For the text-containing cell, return its midpoint in [X, Y] coordinate format. 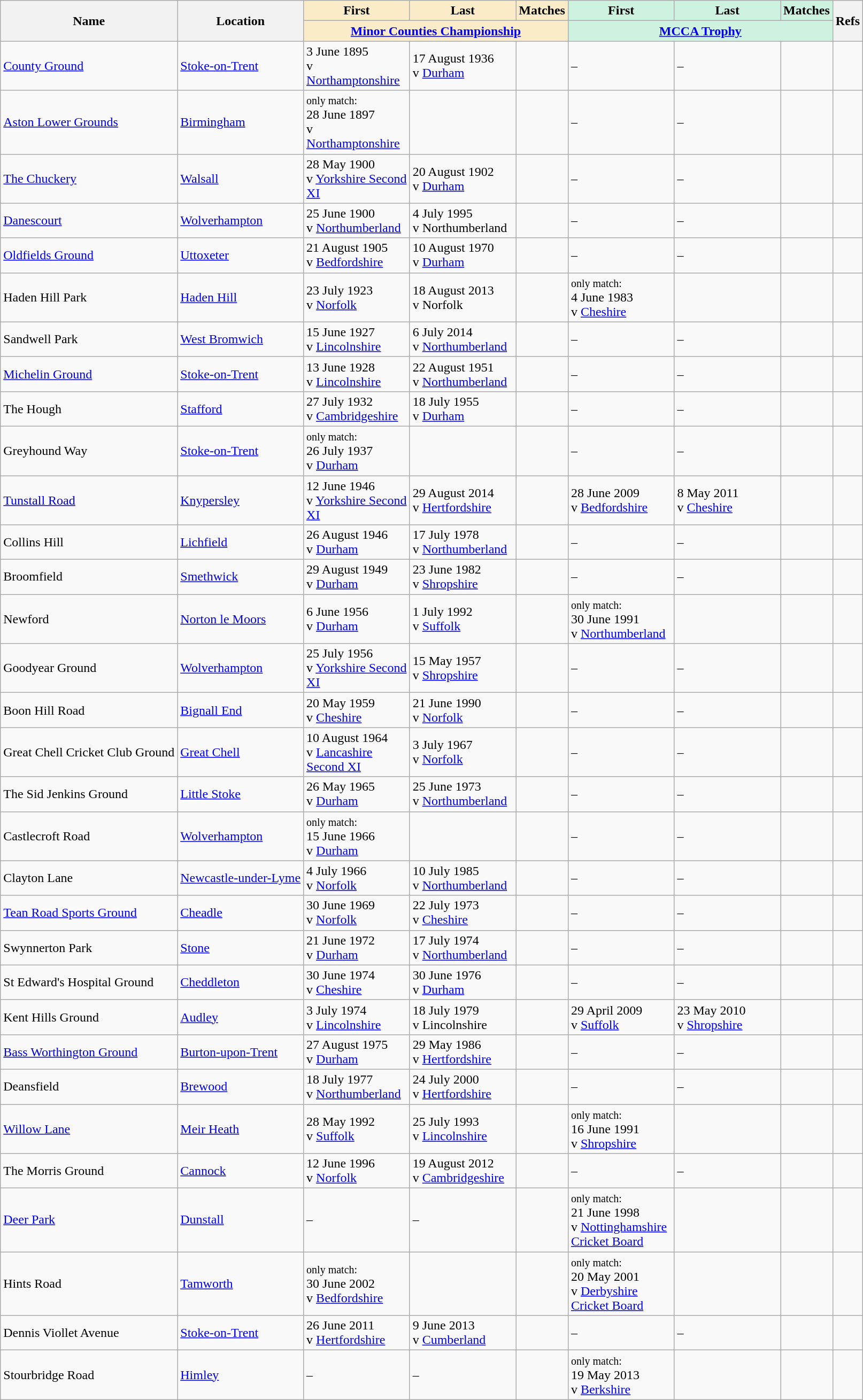
26 June 2011v Hertfordshire [357, 1333]
1 July 1992v Suffolk [463, 619]
The Chuckery [89, 179]
only match:19 May 2013v Berkshire [621, 1375]
28 May 1992v Suffolk [357, 1129]
only match:16 June 1991v Shropshire [621, 1129]
4 July 1966v Norfolk [357, 878]
Danescourt [89, 220]
only match:15 June 1966v Durham [357, 836]
Cheadle [241, 913]
30 June 1976v Durham [463, 983]
The Morris Ground [89, 1171]
Uttoxeter [241, 256]
29 August 1949v Durham [357, 577]
25 June 1973v Northumberland [463, 794]
only match:28 June 1897v Northamptonshire [357, 122]
St Edward's Hospital Ground [89, 983]
22 August 1951v Northumberland [463, 374]
Haden Hill [241, 297]
20 August 1902v Durham [463, 179]
21 June 1990v Norfolk [463, 710]
29 April 2009v Suffolk [621, 1017]
Swynnerton Park [89, 947]
26 August 1946v Durham [357, 542]
Bass Worthington Ground [89, 1052]
Refs [847, 21]
Cannock [241, 1171]
Walsall [241, 179]
26 May 1965v Durham [357, 794]
20 May 1959v Cheshire [357, 710]
22 July 1973 v Cheshire [463, 913]
Stourbridge Road [89, 1375]
Castlecroft Road [89, 836]
29 May 1986v Hertfordshire [463, 1052]
3 June 1895v Northamptonshire [357, 66]
Broomfield [89, 577]
8 May 2011v Cheshire [727, 500]
3 July 1974v Lincolnshire [357, 1017]
Meir Heath [241, 1129]
18 July 1977v Northumberland [357, 1086]
Newford [89, 619]
3 July 1967v Norfolk [463, 752]
30 June 1974v Cheshire [357, 983]
Dunstall [241, 1220]
Little Stoke [241, 794]
Boon Hill Road [89, 710]
25 July 1956v Yorkshire Second XI [357, 668]
Stone [241, 947]
The Hough [89, 408]
12 June 1996v Norfolk [357, 1171]
6 July 2014v Northumberland [463, 339]
18 July 1979v Lincolnshire [463, 1017]
Bignall End [241, 710]
West Bromwich [241, 339]
30 June 1969v Norfolk [357, 913]
28 June 2009v Bedfordshire [621, 500]
18 August 2013v Norfolk [463, 297]
6 June 1956v Durham [357, 619]
Birmingham [241, 122]
10 July 1985v Northumberland [463, 878]
Aston Lower Grounds [89, 122]
Lichfield [241, 542]
Michelin Ground [89, 374]
23 June 1982v Shropshire [463, 577]
Collins Hill [89, 542]
Burton-upon-Trent [241, 1052]
12 June 1946v Yorkshire Second XI [357, 500]
17 July 1978v Northumberland [463, 542]
Location [241, 21]
only match:30 June 1991v Northumberland [621, 619]
28 May 1900v Yorkshire Second XI [357, 179]
18 July 1955v Durham [463, 408]
only match:4 June 1983v Cheshire [621, 297]
Hints Road [89, 1284]
24 July 2000v Hertfordshire [463, 1086]
Audley [241, 1017]
17 August 1936v Durham [463, 66]
Oldfields Ground [89, 256]
Goodyear Ground [89, 668]
Kent Hills Ground [89, 1017]
4 July 1995v Northumberland [463, 220]
15 June 1927v Lincolnshire [357, 339]
only match:30 June 2002v Bedfordshire [357, 1284]
25 June 1900v Northumberland [357, 220]
Tunstall Road [89, 500]
only match:21 June 1998v Nottinghamshire Cricket Board [621, 1220]
10 August 1970v Durham [463, 256]
Deer Park [89, 1220]
only match:20 May 2001v Derbyshire Cricket Board [621, 1284]
15 May 1957v Shropshire [463, 668]
19 August 2012v Cambridgeshire [463, 1171]
Sandwell Park [89, 339]
Smethwick [241, 577]
13 June 1928v Lincolnshire [357, 374]
MCCA Trophy [700, 31]
Deansfield [89, 1086]
Great Chell [241, 752]
Cheddleton [241, 983]
Haden Hill Park [89, 297]
Dennis Viollet Avenue [89, 1333]
9 June 2013v Cumberland [463, 1333]
Brewood [241, 1086]
27 July 1932v Cambridgeshire [357, 408]
Norton le Moors [241, 619]
27 August 1975v Durham [357, 1052]
Great Chell Cricket Club Ground [89, 752]
10 August 1964v Lancashire Second XI [357, 752]
Willow Lane [89, 1129]
17 July 1974v Northumberland [463, 947]
21 June 1972v Durham [357, 947]
The Sid Jenkins Ground [89, 794]
Knypersley [241, 500]
County Ground [89, 66]
Tean Road Sports Ground [89, 913]
23 July 1923v Norfolk [357, 297]
29 August 2014v Hertfordshire [463, 500]
Name [89, 21]
only match:26 July 1937v Durham [357, 451]
Greyhound Way [89, 451]
23 May 2010v Shropshire [727, 1017]
21 August 1905v Bedfordshire [357, 256]
Stafford [241, 408]
Newcastle-under-Lyme [241, 878]
25 July 1993v Lincolnshire [463, 1129]
Clayton Lane [89, 878]
Minor Counties Championship [436, 31]
Tamworth [241, 1284]
Himley [241, 1375]
